Pinpoint the cell where the given text exists, returning its [X, Y] midpoint coordinate. 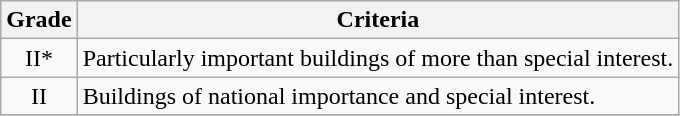
Particularly important buildings of more than special interest. [378, 58]
II [39, 96]
Grade [39, 20]
Buildings of national importance and special interest. [378, 96]
II* [39, 58]
Criteria [378, 20]
